From the cell containing the given text, extract its center point as (X, Y) coordinate. 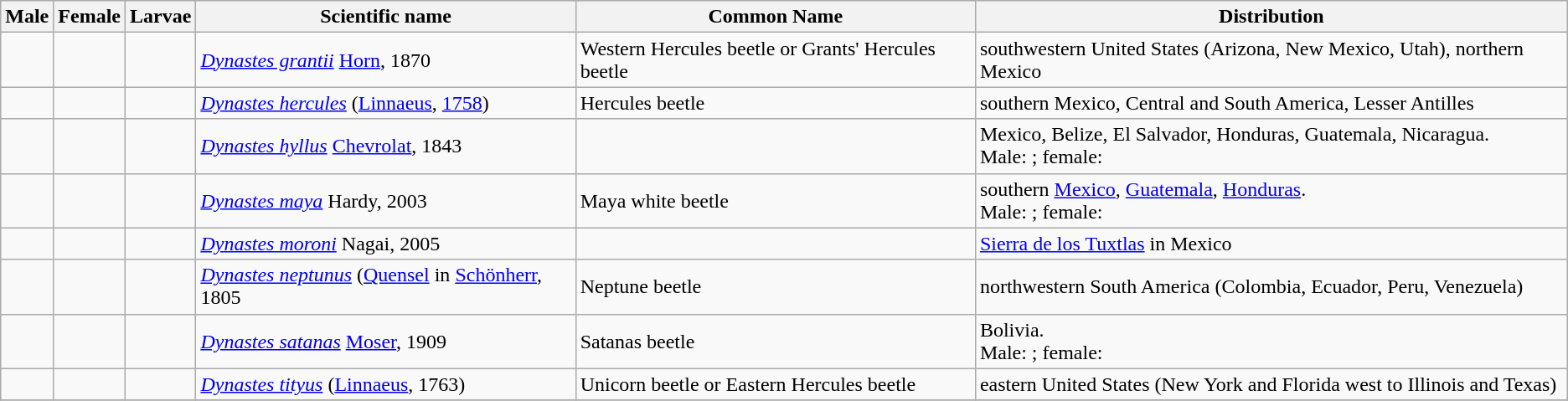
Larvae (160, 17)
Dynastes moroni Nagai, 2005 (385, 244)
northwestern South America (Colombia, Ecuador, Peru, Venezuela) (1271, 286)
Dynastes satanas Moser, 1909 (385, 342)
Dynastes grantii Horn, 1870 (385, 60)
Hercules beetle (776, 103)
Satanas beetle (776, 342)
Dynastes maya Hardy, 2003 (385, 201)
Dynastes hercules (Linnaeus, 1758) (385, 103)
Mexico, Belize, El Salvador, Honduras, Guatemala, Nicaragua. Male: ; female: (1271, 146)
Male (27, 17)
Dynastes neptunus (Quensel in Schönherr, 1805 (385, 286)
Dynastes tityus (Linnaeus, 1763) (385, 384)
southwestern United States (Arizona, New Mexico, Utah), northern Mexico (1271, 60)
southern Mexico, Guatemala, Honduras. Male: ; female: (1271, 201)
Sierra de los Tuxtlas in Mexico (1271, 244)
Female (90, 17)
Common Name (776, 17)
eastern United States (New York and Florida west to Illinois and Texas) (1271, 384)
Neptune beetle (776, 286)
Unicorn beetle or Eastern Hercules beetle (776, 384)
Western Hercules beetle or Grants' Hercules beetle (776, 60)
Maya white beetle (776, 201)
Bolivia. Male: ; female: (1271, 342)
southern Mexico, Central and South America, Lesser Antilles (1271, 103)
Distribution (1271, 17)
Scientific name (385, 17)
Dynastes hyllus Chevrolat, 1843 (385, 146)
